From the cell containing the given text, extract its center point as (X, Y) coordinate. 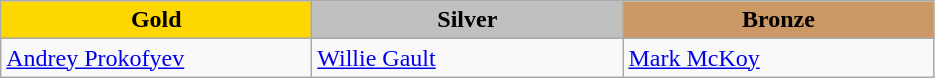
Silver (468, 20)
Bronze (778, 20)
Willie Gault (468, 58)
Gold (156, 20)
Mark McKoy (778, 58)
Andrey Prokofyev (156, 58)
